Detect which cell encompasses the target text, then output its (x, y) center coordinate. 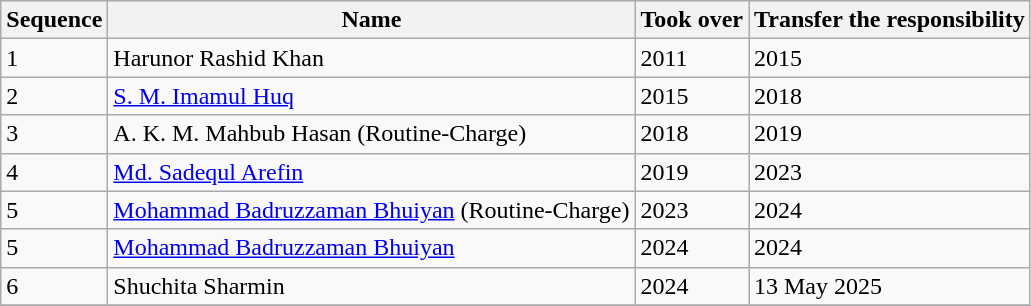
4 (54, 172)
Transfer the responsibility (889, 20)
Name (372, 20)
13 May 2025 (889, 286)
Mohammad Badruzzaman Bhuiyan (Routine-Charge) (372, 210)
Mohammad Badruzzaman Bhuiyan (372, 248)
Took over (692, 20)
1 (54, 58)
3 (54, 134)
Harunor Rashid Khan (372, 58)
Shuchita Sharmin (372, 286)
A. K. M. Mahbub Hasan (Routine-Charge) (372, 134)
2 (54, 96)
Md. Sadequl Arefin (372, 172)
S. M. Imamul Huq (372, 96)
2011 (692, 58)
6 (54, 286)
Sequence (54, 20)
